Identify which cell holds the provided text, then report its [X, Y] central coordinate. 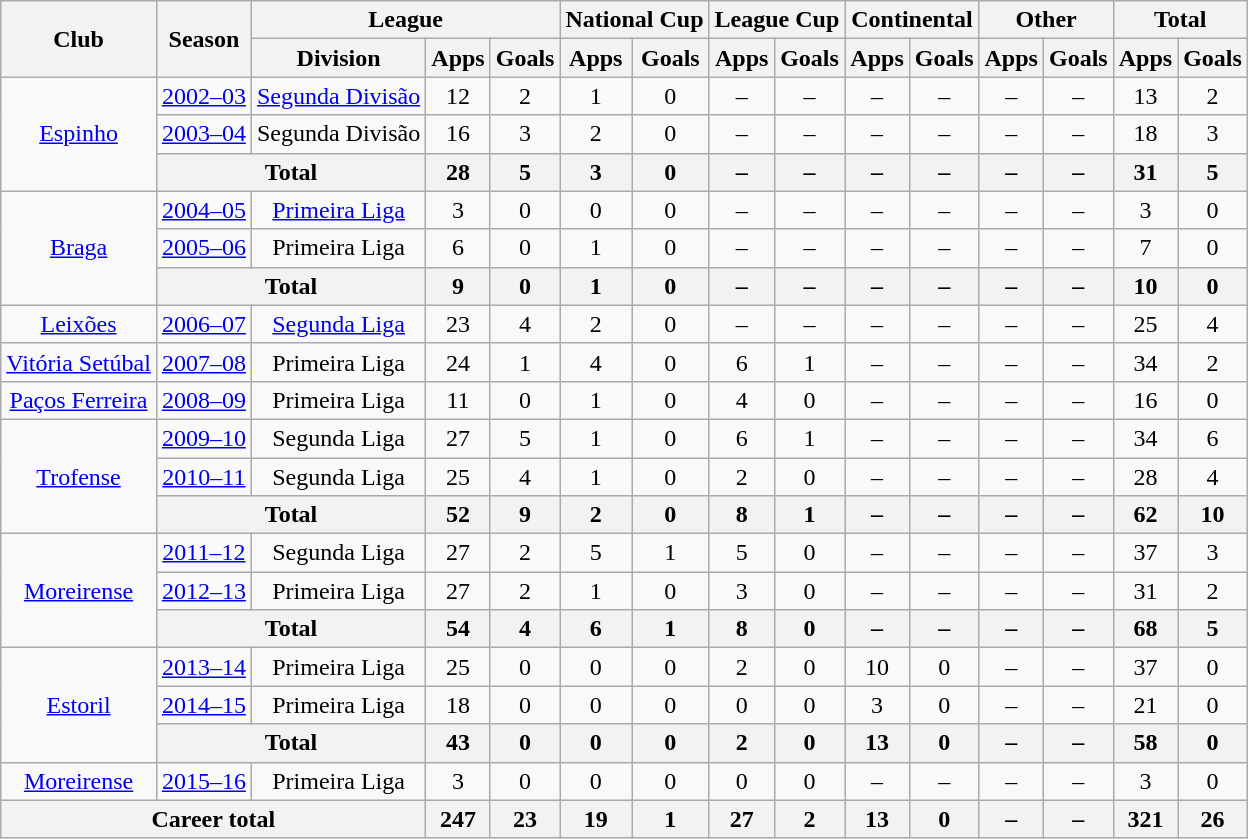
321 [1145, 819]
Continental [912, 20]
24 [458, 362]
21 [1145, 705]
National Cup [634, 20]
62 [1145, 515]
2011–12 [204, 553]
54 [458, 629]
Club [79, 39]
2002–03 [204, 96]
2007–08 [204, 362]
Vitória Setúbal [79, 362]
Career total [214, 819]
58 [1145, 743]
2010–11 [204, 477]
2005–06 [204, 248]
2015–16 [204, 781]
Other [1046, 20]
Leixões [79, 324]
Division [338, 58]
Season [204, 39]
2004–05 [204, 210]
12 [458, 96]
Trofense [79, 476]
2012–13 [204, 591]
2003–04 [204, 134]
2014–15 [204, 705]
Paços Ferreira [79, 400]
43 [458, 743]
11 [458, 400]
Estoril [79, 705]
2008–09 [204, 400]
26 [1213, 819]
2013–14 [204, 667]
Espinho [79, 134]
League Cup [777, 20]
68 [1145, 629]
Braga [79, 248]
League [406, 20]
2006–07 [204, 324]
2009–10 [204, 438]
7 [1145, 248]
52 [458, 515]
19 [596, 819]
247 [458, 819]
